From the cell containing the given text, extract its center point as (X, Y) coordinate. 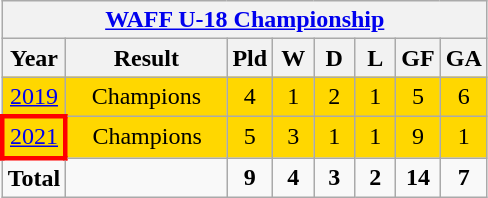
GF (418, 58)
Year (34, 58)
Result (146, 58)
2019 (34, 97)
7 (464, 178)
D (334, 58)
2021 (34, 136)
WAFF U-18 Championship (244, 20)
Total (34, 178)
14 (418, 178)
W (294, 58)
6 (464, 97)
GA (464, 58)
L (376, 58)
Pld (250, 58)
